Extract the (X, Y) coordinate from the center of the cell holding the provided text.  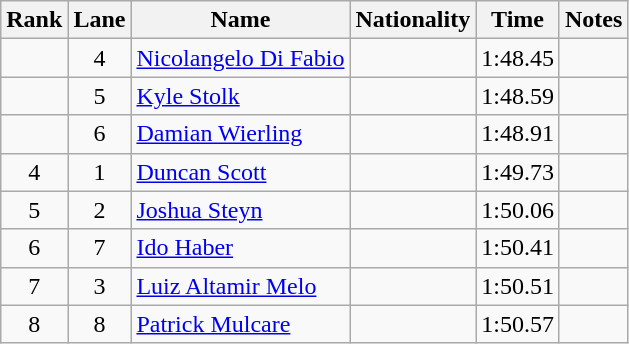
Name (240, 20)
2 (100, 210)
Lane (100, 20)
1:50.06 (518, 210)
Notes (593, 20)
1:49.73 (518, 172)
1:48.45 (518, 58)
Luiz Altamir Melo (240, 286)
Rank (34, 20)
Kyle Stolk (240, 96)
3 (100, 286)
1:50.41 (518, 248)
1:50.57 (518, 324)
Damian Wierling (240, 134)
1:48.59 (518, 96)
Joshua Steyn (240, 210)
1:48.91 (518, 134)
1:50.51 (518, 286)
1 (100, 172)
Nicolangelo Di Fabio (240, 58)
Time (518, 20)
Nationality (413, 20)
Duncan Scott (240, 172)
Patrick Mulcare (240, 324)
Ido Haber (240, 248)
